Locate the cell with the specified text and output its (X, Y) center coordinate. 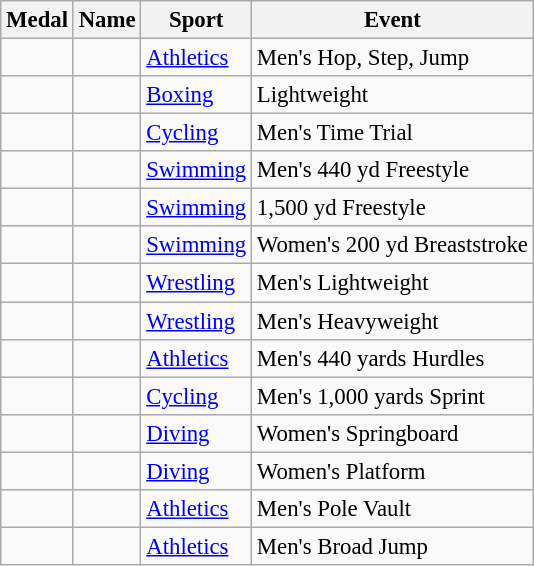
Men's 440 yards Hurdles (393, 358)
Men's Broad Jump (393, 546)
Boxing (196, 95)
Name (107, 20)
Men's Heavyweight (393, 321)
Sport (196, 20)
Event (393, 20)
Men's 1,000 yards Sprint (393, 396)
Men's Time Trial (393, 133)
Lightweight (393, 95)
Men's Hop, Step, Jump (393, 58)
1,500 yd Freestyle (393, 208)
Men's 440 yd Freestyle (393, 170)
Men's Pole Vault (393, 509)
Medal (38, 20)
Women's 200 yd Breaststroke (393, 245)
Women's Springboard (393, 433)
Women's Platform (393, 471)
Men's Lightweight (393, 283)
